Search for the cell housing the specified text and yield its [x, y] center coordinate. 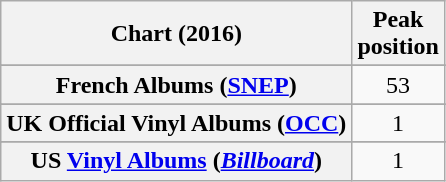
53 [398, 85]
French Albums (SNEP) [176, 85]
Chart (2016) [176, 34]
UK Official Vinyl Albums (OCC) [176, 123]
Peak position [398, 34]
US Vinyl Albums (Billboard) [176, 161]
